Locate the cell with the specified text and output its (X, Y) center coordinate. 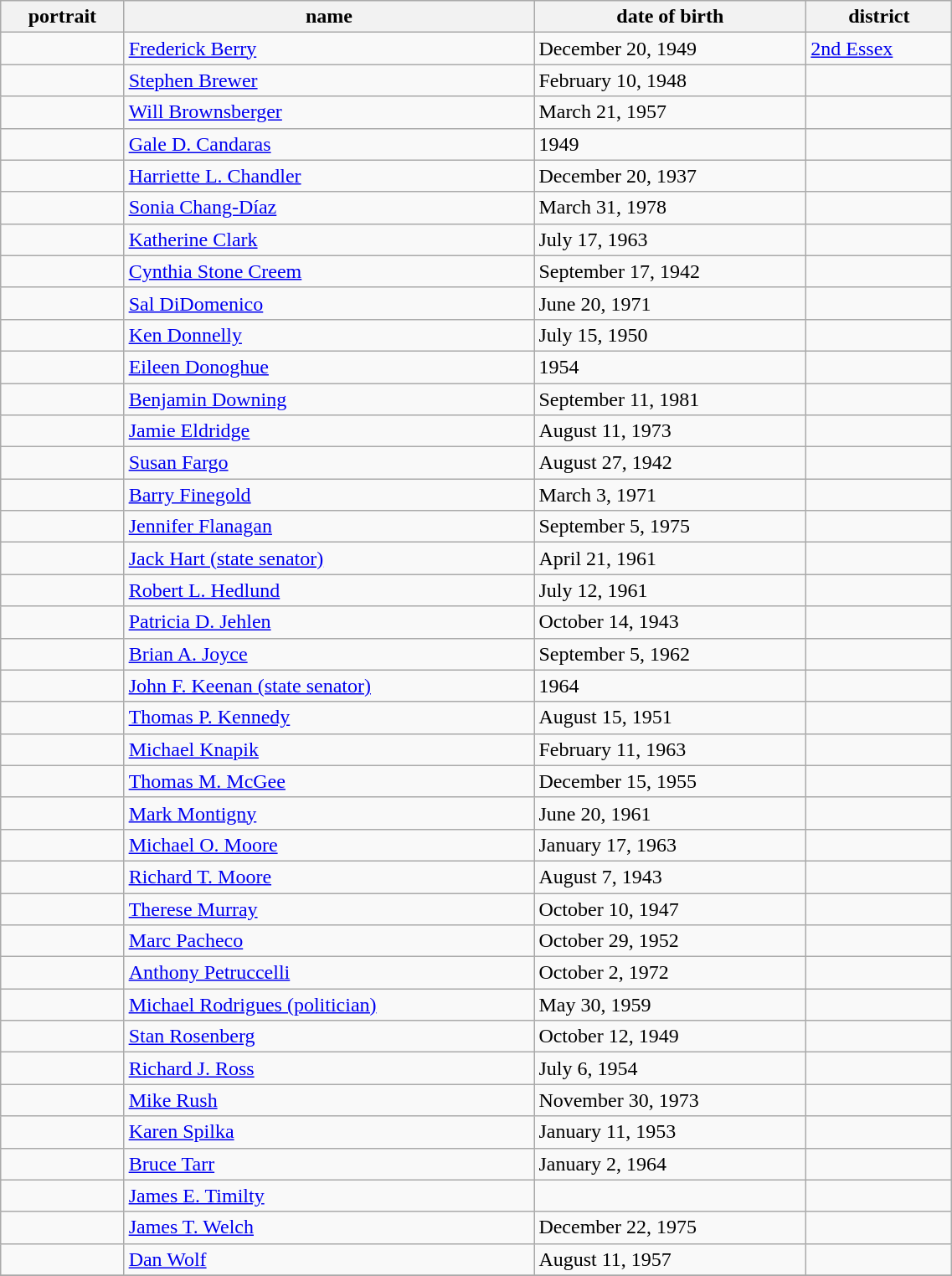
date of birth (670, 17)
February 10, 1948 (670, 80)
Richard T. Moore (329, 877)
Thomas P. Kennedy (329, 718)
December 22, 1975 (670, 1227)
January 17, 1963 (670, 845)
Jennifer Flanagan (329, 527)
James T. Welch (329, 1227)
Anthony Petruccelli (329, 973)
Gale D. Candaras (329, 144)
January 11, 1953 (670, 1132)
July 17, 1963 (670, 239)
September 17, 1942 (670, 271)
1964 (670, 686)
June 20, 1971 (670, 303)
Susan Fargo (329, 463)
name (329, 17)
Robert L. Hedlund (329, 590)
Bruce Tarr (329, 1164)
April 21, 1961 (670, 558)
October 14, 1943 (670, 622)
Eileen Donoghue (329, 367)
August 27, 1942 (670, 463)
November 30, 1973 (670, 1100)
August 7, 1943 (670, 877)
Mark Montigny (329, 813)
Richard J. Ross (329, 1068)
March 21, 1957 (670, 112)
September 5, 1962 (670, 654)
Karen Spilka (329, 1132)
July 12, 1961 (670, 590)
August 11, 1957 (670, 1259)
May 30, 1959 (670, 1005)
October 10, 1947 (670, 908)
Thomas M. McGee (329, 781)
February 11, 1963 (670, 749)
Sal DiDomenico (329, 303)
Michael O. Moore (329, 845)
Jamie Eldridge (329, 431)
December 20, 1937 (670, 176)
March 31, 1978 (670, 208)
Brian A. Joyce (329, 654)
August 11, 1973 (670, 431)
Sonia Chang-Díaz (329, 208)
September 5, 1975 (670, 527)
1949 (670, 144)
December 20, 1949 (670, 49)
district (879, 17)
James E. Timilty (329, 1196)
December 15, 1955 (670, 781)
Cynthia Stone Creem (329, 271)
Therese Murray (329, 908)
Mike Rush (329, 1100)
Michael Rodrigues (politician) (329, 1005)
Benjamin Downing (329, 399)
Katherine Clark (329, 239)
Marc Pacheco (329, 941)
Harriette L. Chandler (329, 176)
June 20, 1961 (670, 813)
March 3, 1971 (670, 495)
Patricia D. Jehlen (329, 622)
Barry Finegold (329, 495)
Frederick Berry (329, 49)
Stan Rosenberg (329, 1037)
Dan Wolf (329, 1259)
July 15, 1950 (670, 335)
October 2, 1972 (670, 973)
1954 (670, 367)
portrait (62, 17)
August 15, 1951 (670, 718)
Michael Knapik (329, 749)
Will Brownsberger (329, 112)
2nd Essex (879, 49)
October 12, 1949 (670, 1037)
July 6, 1954 (670, 1068)
September 11, 1981 (670, 399)
October 29, 1952 (670, 941)
John F. Keenan (state senator) (329, 686)
Jack Hart (state senator) (329, 558)
Stephen Brewer (329, 80)
January 2, 1964 (670, 1164)
Ken Donnelly (329, 335)
